Return (X, Y) of the center of cell containing provided text 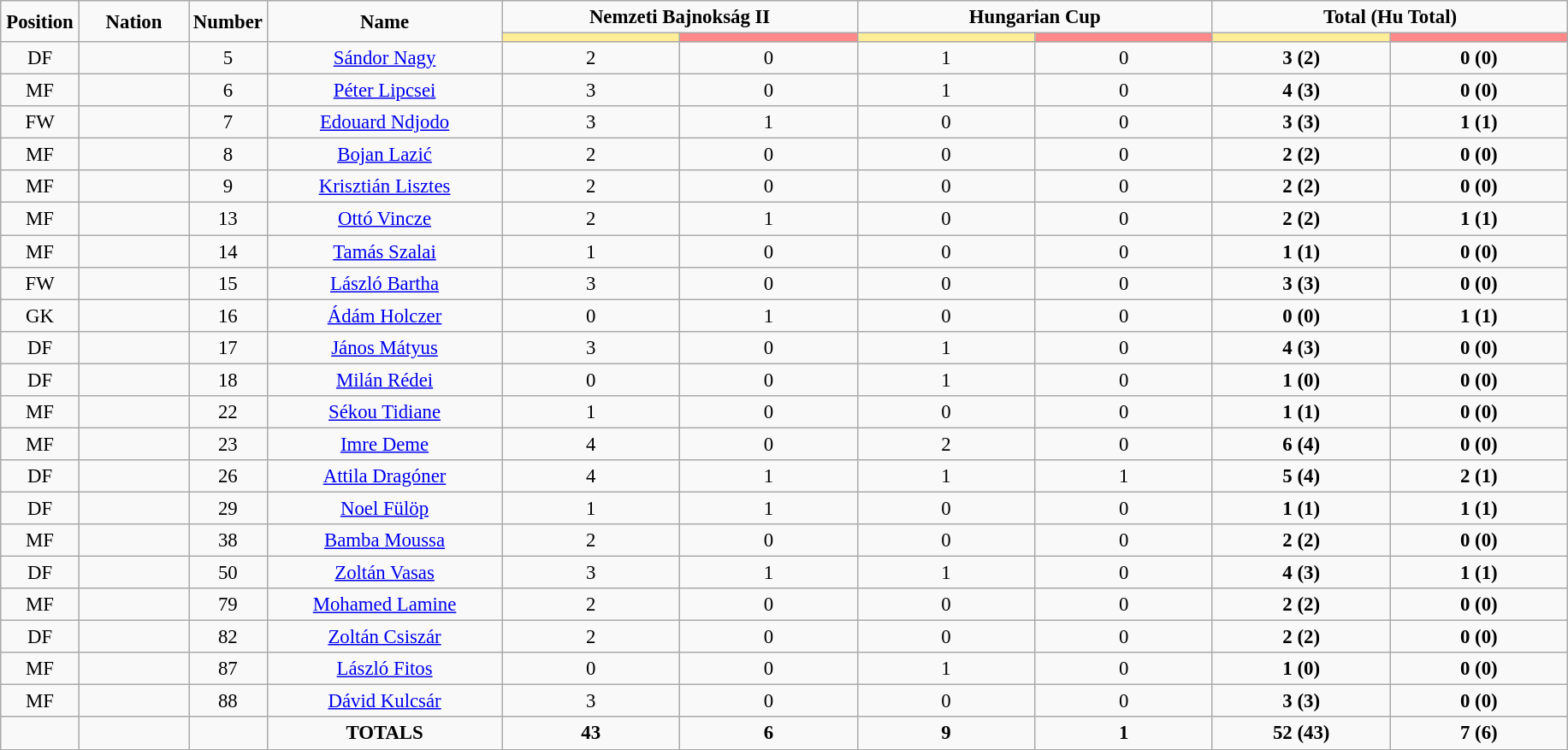
52 (43) (1301, 734)
22 (228, 412)
Ádám Holczer (385, 316)
László Bartha (385, 283)
Zoltán Csiszár (385, 637)
Sándor Nagy (385, 58)
88 (228, 701)
17 (228, 347)
Attila Dragóner (385, 476)
2 (1) (1479, 476)
79 (228, 605)
Dávid Kulcsár (385, 701)
János Mátyus (385, 347)
Krisztián Lisztes (385, 187)
7 (228, 122)
Péter Lipcsei (385, 91)
Bojan Lazić (385, 155)
50 (228, 573)
14 (228, 251)
GK (40, 316)
5 (228, 58)
Milán Rédei (385, 380)
Noel Fülöp (385, 508)
82 (228, 637)
29 (228, 508)
Mohamed Lamine (385, 605)
TOTALS (385, 734)
Hungarian Cup (1035, 17)
13 (228, 219)
38 (228, 540)
8 (228, 155)
Name (385, 21)
Total (Hu Total) (1389, 17)
26 (228, 476)
Sékou Tidiane (385, 412)
7 (6) (1479, 734)
Nemzeti Bajnokság II (679, 17)
Nation (133, 21)
43 (591, 734)
Zoltán Vasas (385, 573)
6 (4) (1301, 444)
Ottó Vincze (385, 219)
23 (228, 444)
Position (40, 21)
18 (228, 380)
15 (228, 283)
Imre Deme (385, 444)
Tamás Szalai (385, 251)
87 (228, 669)
3 (2) (1301, 58)
Edouard Ndjodo (385, 122)
László Fitos (385, 669)
Number (228, 21)
Bamba Moussa (385, 540)
16 (228, 316)
5 (4) (1301, 476)
